Locate the cell with the specified text and output its (X, Y) center coordinate. 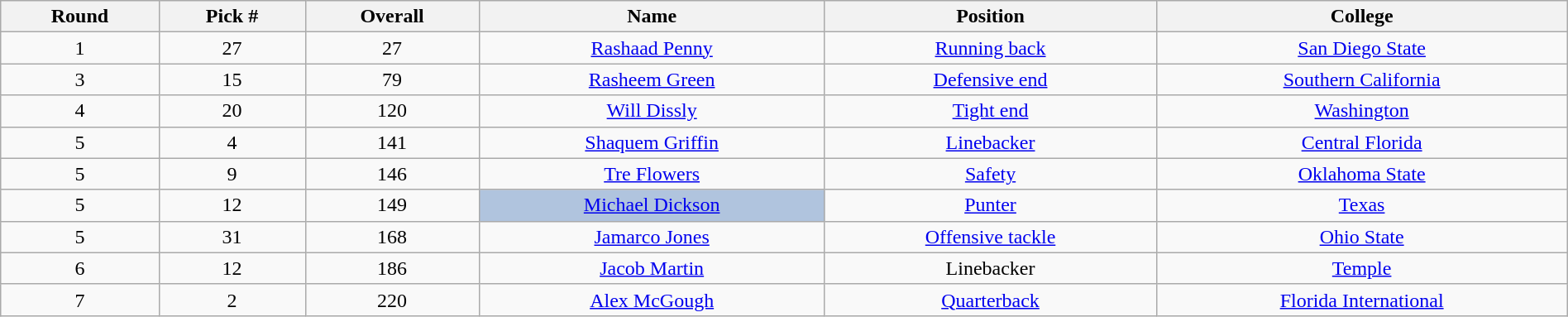
Rashaad Penny (652, 48)
Southern California (1361, 79)
Florida International (1361, 300)
Name (652, 17)
College (1361, 17)
Quarterback (991, 300)
7 (79, 300)
Shaquem Griffin (652, 142)
149 (392, 205)
Washington (1361, 111)
168 (392, 237)
15 (232, 79)
Oklahoma State (1361, 174)
31 (232, 237)
Defensive end (991, 79)
3 (79, 79)
6 (79, 268)
Will Dissly (652, 111)
Texas (1361, 205)
Round (79, 17)
Overall (392, 17)
Tight end (991, 111)
20 (232, 111)
Central Florida (1361, 142)
146 (392, 174)
Position (991, 17)
Offensive tackle (991, 237)
Michael Dickson (652, 205)
186 (392, 268)
120 (392, 111)
Jacob Martin (652, 268)
Running back (991, 48)
9 (232, 174)
Pick # (232, 17)
Tre Flowers (652, 174)
Ohio State (1361, 237)
Rasheem Green (652, 79)
San Diego State (1361, 48)
Punter (991, 205)
1 (79, 48)
Temple (1361, 268)
Jamarco Jones (652, 237)
220 (392, 300)
Safety (991, 174)
2 (232, 300)
141 (392, 142)
Alex McGough (652, 300)
79 (392, 79)
